Find where the given text appears and provide that cell's center as (X, Y) coordinate. 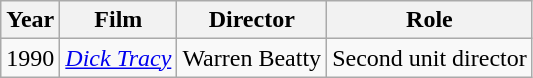
Dick Tracy (118, 58)
Role (430, 20)
Second unit director (430, 58)
1990 (30, 58)
Film (118, 20)
Warren Beatty (252, 58)
Year (30, 20)
Director (252, 20)
